Return the [X, Y] coordinate for the center point of the cell that contains the specified text.  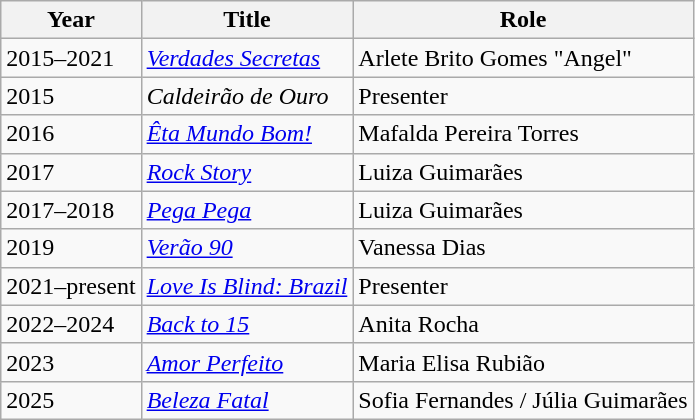
Verão 90 [247, 248]
Êta Mundo Bom! [247, 134]
2015–2021 [71, 58]
2023 [71, 362]
Amor Perfeito [247, 362]
Title [247, 20]
Anita Rocha [523, 324]
Arlete Brito Gomes "Angel" [523, 58]
Pega Pega [247, 210]
Sofia Fernandes / Júlia Guimarães [523, 400]
2022–2024 [71, 324]
2017–2018 [71, 210]
Love Is Blind: Brazil [247, 286]
2017 [71, 172]
Maria Elisa Rubião [523, 362]
Rock Story [247, 172]
2021–present [71, 286]
2019 [71, 248]
2015 [71, 96]
Year [71, 20]
Vanessa Dias [523, 248]
Caldeirão de Ouro [247, 96]
Back to 15 [247, 324]
Verdades Secretas [247, 58]
2025 [71, 400]
Role [523, 20]
Beleza Fatal [247, 400]
2016 [71, 134]
Mafalda Pereira Torres [523, 134]
